Scan for the cell matching the given text and deliver its (x, y) coordinate at center. 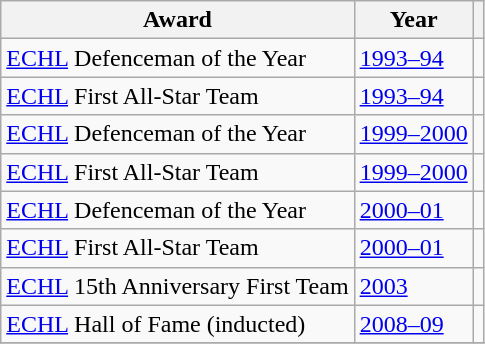
2008–09 (414, 324)
2003 (414, 286)
Year (414, 20)
Award (178, 20)
ECHL 15th Anniversary First Team (178, 286)
ECHL Hall of Fame (inducted) (178, 324)
